Find where the given text appears and provide that cell's center as [x, y] coordinate. 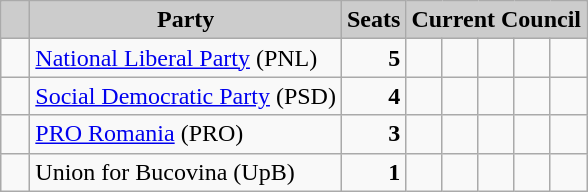
Current Council [496, 20]
3 [373, 134]
4 [373, 96]
Party [186, 20]
5 [373, 58]
1 [373, 172]
PRO Romania (PRO) [186, 134]
Seats [373, 20]
Social Democratic Party (PSD) [186, 96]
Union for Bucovina (UpB) [186, 172]
National Liberal Party (PNL) [186, 58]
